Search for the cell housing the specified text and yield its (X, Y) center coordinate. 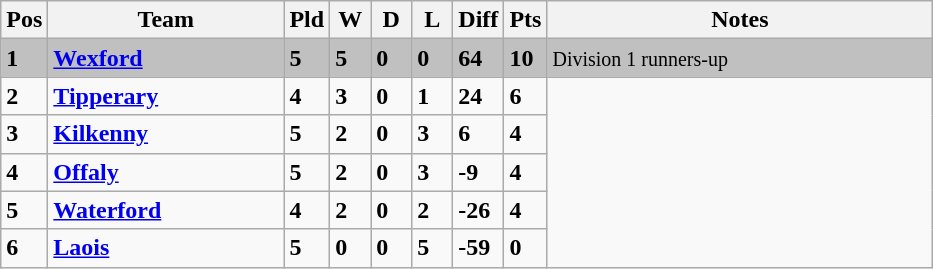
Waterford (166, 210)
Tipperary (166, 96)
10 (526, 58)
Pld (307, 20)
Pts (526, 20)
-59 (478, 248)
Laois (166, 248)
64 (478, 58)
L (432, 20)
Team (166, 20)
Diff (478, 20)
24 (478, 96)
-9 (478, 172)
Division 1 runners-up (740, 58)
Pos (24, 20)
Offaly (166, 172)
Wexford (166, 58)
D (392, 20)
Notes (740, 20)
Kilkenny (166, 134)
-26 (478, 210)
W (350, 20)
